Provide the (X, Y) coordinate of the cell's center where the given text is located.  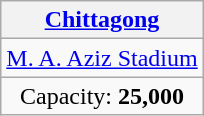
M. A. Aziz Stadium (102, 58)
Capacity: 25,000 (102, 96)
Chittagong (102, 20)
